Find where the given text appears and provide that cell's center as [X, Y] coordinate. 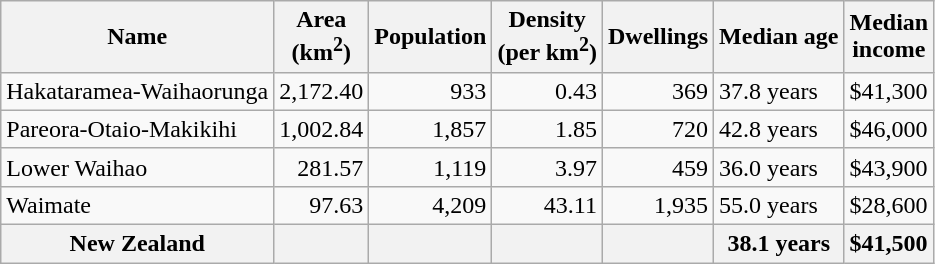
36.0 years [779, 167]
459 [658, 167]
38.1 years [779, 244]
Waimate [138, 205]
2,172.40 [322, 91]
Population [430, 37]
720 [658, 129]
37.8 years [779, 91]
New Zealand [138, 244]
1,002.84 [322, 129]
3.97 [548, 167]
55.0 years [779, 205]
$43,900 [889, 167]
$41,300 [889, 91]
$28,600 [889, 205]
933 [430, 91]
1.85 [548, 129]
0.43 [548, 91]
Area(km2) [322, 37]
$46,000 [889, 129]
1,119 [430, 167]
Hakataramea-Waihaorunga [138, 91]
Pareora-Otaio-Makikihi [138, 129]
4,209 [430, 205]
281.57 [322, 167]
97.63 [322, 205]
Dwellings [658, 37]
43.11 [548, 205]
$41,500 [889, 244]
42.8 years [779, 129]
Median age [779, 37]
1,857 [430, 129]
369 [658, 91]
Density(per km2) [548, 37]
Medianincome [889, 37]
Name [138, 37]
1,935 [658, 205]
Lower Waihao [138, 167]
